Pinpoint the cell where the given text exists, returning its [x, y] midpoint coordinate. 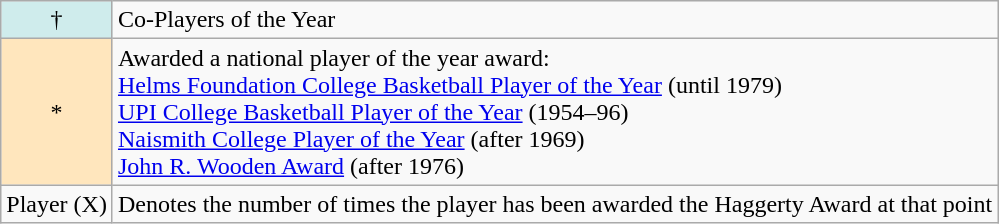
Co-Players of the Year [554, 20]
Denotes the number of times the player has been awarded the Haggerty Award at that point [554, 204]
* [57, 112]
Player (X) [57, 204]
† [57, 20]
